Capture the cell that displays the provided text and extract its (X, Y) central coordinate. 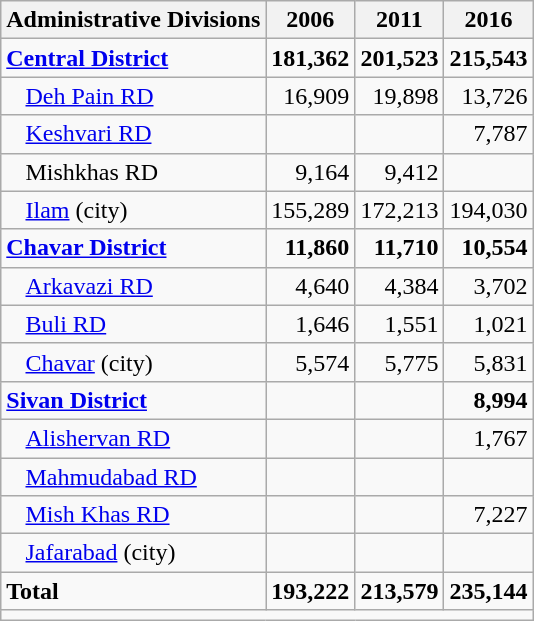
213,579 (400, 591)
3,702 (488, 286)
10,554 (488, 248)
5,775 (400, 362)
Jafarabad (city) (134, 553)
16,909 (310, 96)
9,164 (310, 172)
13,726 (488, 96)
9,412 (400, 172)
7,227 (488, 515)
5,574 (310, 362)
1,646 (310, 324)
181,362 (310, 58)
172,213 (400, 210)
155,289 (310, 210)
193,222 (310, 591)
201,523 (400, 58)
235,144 (488, 591)
Deh Pain RD (134, 96)
5,831 (488, 362)
2006 (310, 20)
19,898 (400, 96)
1,021 (488, 324)
11,860 (310, 248)
Alishervan RD (134, 438)
Chavar (city) (134, 362)
Mish Khas RD (134, 515)
194,030 (488, 210)
Total (134, 591)
Keshvari RD (134, 134)
Chavar District (134, 248)
7,787 (488, 134)
1,551 (400, 324)
4,384 (400, 286)
Sivan District (134, 400)
2011 (400, 20)
Central District (134, 58)
215,543 (488, 58)
Administrative Divisions (134, 20)
Arkavazi RD (134, 286)
Buli RD (134, 324)
1,767 (488, 438)
4,640 (310, 286)
Mahmudabad RD (134, 477)
2016 (488, 20)
Ilam (city) (134, 210)
11,710 (400, 248)
8,994 (488, 400)
Mishkhas RD (134, 172)
